Search for the cell housing the specified text and yield its [X, Y] center coordinate. 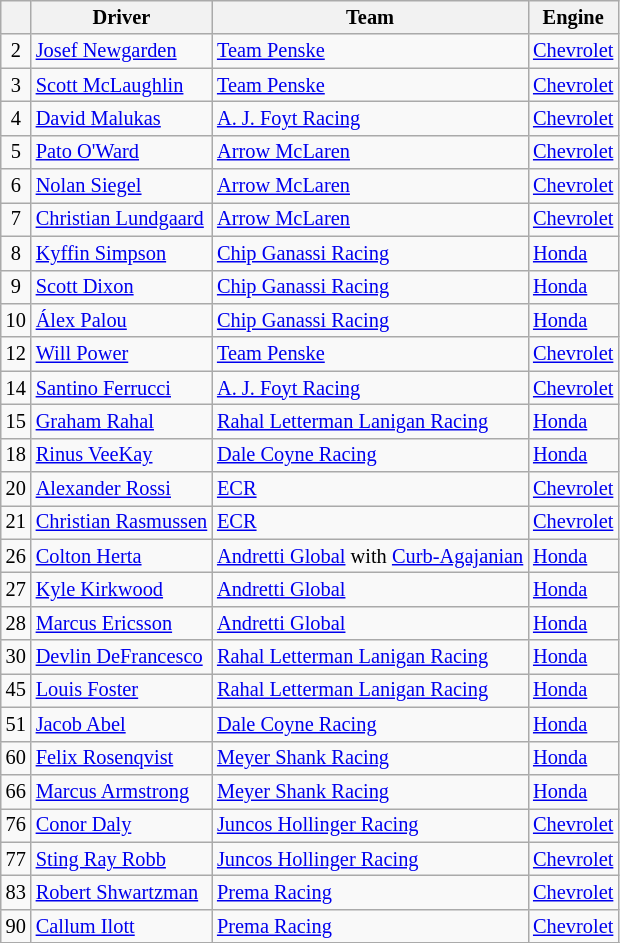
15 [16, 421]
Nolan Siegel [122, 186]
Scott McLaughlin [122, 85]
Pato O'Ward [122, 152]
9 [16, 287]
Will Power [122, 354]
Andretti Global with Curb-Agajanian [370, 556]
Kyffin Simpson [122, 253]
18 [16, 455]
Conor Daly [122, 825]
7 [16, 219]
David Malukas [122, 118]
14 [16, 388]
Devlin DeFrancesco [122, 657]
Alexander Rossi [122, 489]
66 [16, 791]
77 [16, 859]
Josef Newgarden [122, 51]
83 [16, 892]
6 [16, 186]
Louis Foster [122, 690]
Scott Dixon [122, 287]
Graham Rahal [122, 421]
Christian Rasmussen [122, 522]
21 [16, 522]
60 [16, 758]
3 [16, 85]
Rinus VeeKay [122, 455]
Marcus Armstrong [122, 791]
8 [16, 253]
Colton Herta [122, 556]
26 [16, 556]
Jacob Abel [122, 724]
Marcus Ericsson [122, 623]
10 [16, 320]
Santino Ferrucci [122, 388]
5 [16, 152]
Sting Ray Robb [122, 859]
Callum Ilott [122, 926]
Kyle Kirkwood [122, 589]
76 [16, 825]
Christian Lundgaard [122, 219]
51 [16, 724]
28 [16, 623]
27 [16, 589]
45 [16, 690]
30 [16, 657]
Álex Palou [122, 320]
90 [16, 926]
Robert Shwartzman [122, 892]
4 [16, 118]
2 [16, 51]
20 [16, 489]
Team [370, 17]
Driver [122, 17]
Engine [573, 17]
Felix Rosenqvist [122, 758]
12 [16, 354]
